From the cell containing the given text, extract its center point as (x, y) coordinate. 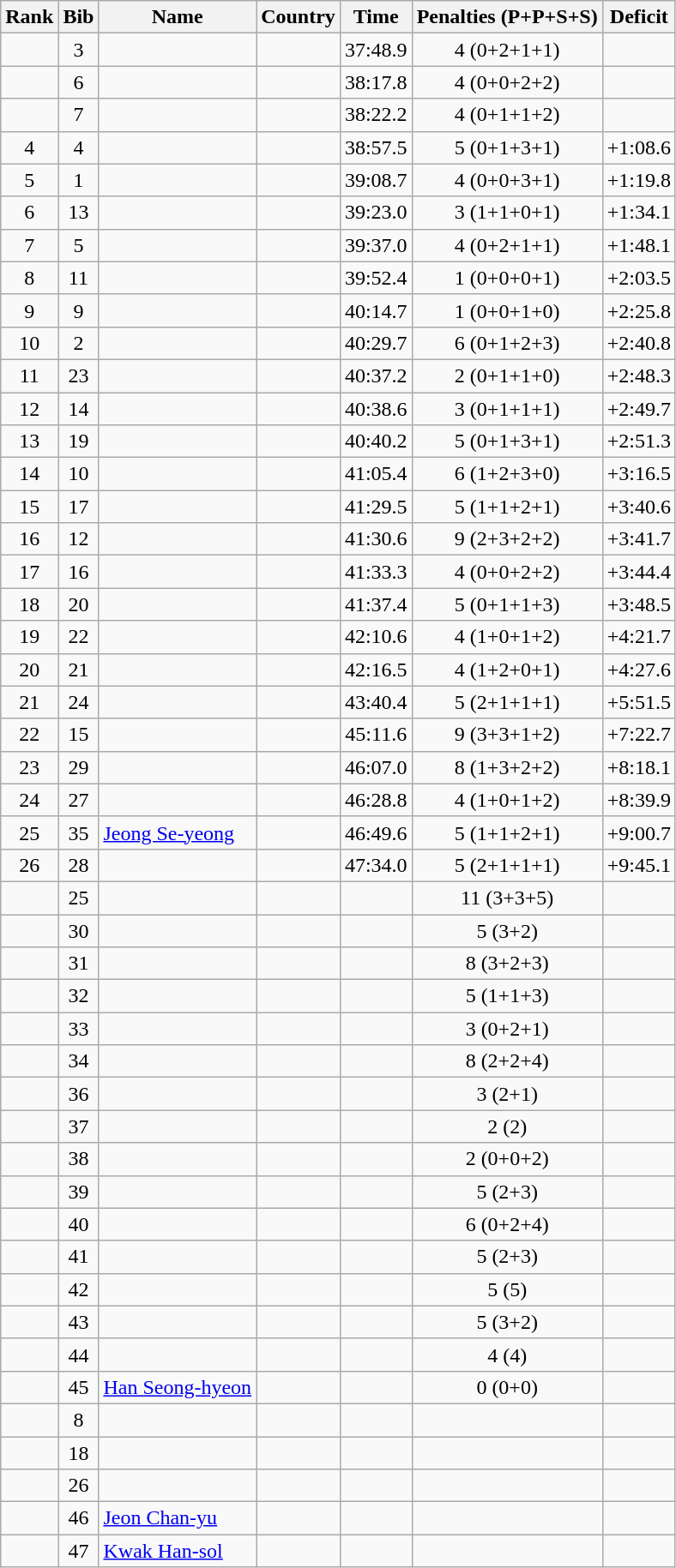
43 (79, 1322)
+2:25.8 (638, 310)
Bib (79, 17)
+4:27.6 (638, 670)
+3:40.6 (638, 507)
38:57.5 (376, 147)
Jeon Chan-yu (178, 1518)
42:10.6 (376, 637)
5 (5) (507, 1289)
38:17.8 (376, 82)
+2:49.7 (638, 409)
5 (0+1+1+3) (507, 604)
+1:48.1 (638, 245)
40:40.2 (376, 442)
8 (3+2+3) (507, 964)
33 (79, 1029)
29 (79, 767)
Kwak Han-sol (178, 1551)
44 (79, 1355)
42 (79, 1289)
Rank (29, 17)
37 (79, 1126)
+2:40.8 (638, 343)
6 (0+2+4) (507, 1224)
46:49.6 (376, 832)
Name (178, 17)
31 (79, 964)
Country (299, 17)
45:11.6 (376, 735)
Han Seong-hyeon (178, 1387)
3 (79, 50)
+2:03.5 (638, 278)
2 (2) (507, 1126)
3 (1+1+0+1) (507, 213)
30 (79, 930)
6 (0+1+2+3) (507, 343)
1 (0+0+0+1) (507, 278)
Penalties (P+P+S+S) (507, 17)
42:16.5 (376, 670)
40:14.7 (376, 310)
46:07.0 (376, 767)
Time (376, 17)
8 (1+3+2+2) (507, 767)
3 (0+2+1) (507, 1029)
40:38.6 (376, 409)
40:37.2 (376, 375)
5 (1+1+3) (507, 996)
+8:39.9 (638, 800)
+1:19.8 (638, 180)
38:22.2 (376, 115)
43:40.4 (376, 702)
8 (2+2+4) (507, 1061)
2 (0+1+1+0) (507, 375)
9 (3+3+1+2) (507, 735)
2 (79, 343)
+7:22.7 (638, 735)
47 (79, 1551)
41:30.6 (376, 539)
36 (79, 1094)
41:05.4 (376, 474)
6 (1+2+3+0) (507, 474)
+2:51.3 (638, 442)
39:52.4 (376, 278)
35 (79, 832)
9 (2+3+2+2) (507, 539)
41:37.4 (376, 604)
+4:21.7 (638, 637)
Jeong Se-yeong (178, 832)
+9:45.1 (638, 865)
4 (1+2+0+1) (507, 670)
+5:51.5 (638, 702)
0 (0+0) (507, 1387)
38 (79, 1159)
45 (79, 1387)
39:37.0 (376, 245)
41:33.3 (376, 572)
46 (79, 1518)
1 (0+0+1+0) (507, 310)
47:34.0 (376, 865)
+2:48.3 (638, 375)
4 (0+0+3+1) (507, 180)
3 (2+1) (507, 1094)
11 (3+3+5) (507, 898)
27 (79, 800)
40:29.7 (376, 343)
28 (79, 865)
3 (0+1+1+1) (507, 409)
+3:44.4 (638, 572)
4 (4) (507, 1355)
+1:08.6 (638, 147)
+9:00.7 (638, 832)
37:48.9 (376, 50)
41:29.5 (376, 507)
+3:41.7 (638, 539)
39 (79, 1192)
+8:18.1 (638, 767)
46:28.8 (376, 800)
+3:48.5 (638, 604)
39:23.0 (376, 213)
+3:16.5 (638, 474)
+1:34.1 (638, 213)
39:08.7 (376, 180)
Deficit (638, 17)
34 (79, 1061)
40 (79, 1224)
41 (79, 1257)
4 (0+1+1+2) (507, 115)
32 (79, 996)
2 (0+0+2) (507, 1159)
1 (79, 180)
